Search for the cell housing the specified text and yield its (x, y) center coordinate. 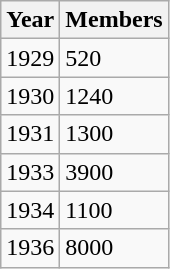
8000 (114, 248)
Members (114, 20)
Year (30, 20)
1100 (114, 210)
3900 (114, 172)
1936 (30, 248)
1929 (30, 58)
520 (114, 58)
1933 (30, 172)
1931 (30, 134)
1930 (30, 96)
1934 (30, 210)
1300 (114, 134)
1240 (114, 96)
